Scan for the cell matching the given text and deliver its [X, Y] coordinate at center. 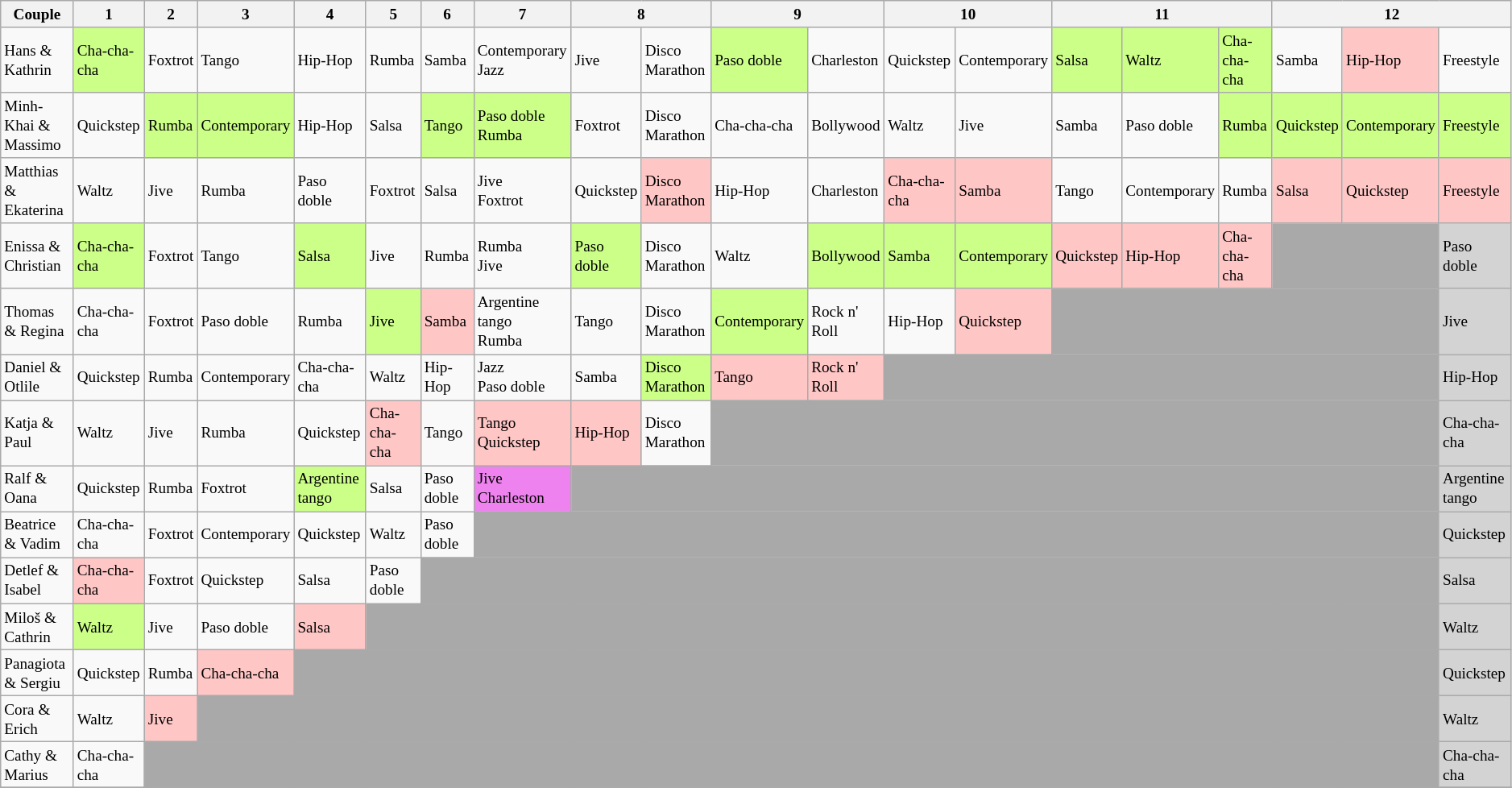
Matthias & Ekaterina [37, 190]
TangoQuickstep [522, 433]
Hans & Kathrin [37, 60]
8 [641, 15]
Daniel & Otlile [37, 377]
Beatrice & Vadim [37, 535]
Enissa & Christian [37, 256]
Argentine tangoRumba [522, 321]
Paso dobleRumba [522, 126]
Miloš & Cathrin [37, 627]
ContemporaryJazz [522, 60]
Cora & Erich [37, 719]
12 [1392, 15]
JiveFoxtrot [522, 190]
RumbaJive [522, 256]
11 [1162, 15]
9 [797, 15]
3 [246, 15]
1 [109, 15]
JazzPaso doble [522, 377]
5 [393, 15]
JiveCharleston [522, 488]
Couple [37, 15]
Panagiota & Sergiu [37, 672]
7 [522, 15]
10 [968, 15]
Minh-Khai & Massimo [37, 126]
2 [171, 15]
Detlef & Isabel [37, 580]
Thomas & Regina [37, 321]
6 [447, 15]
Ralf & Oana [37, 488]
Cathy & Marius [37, 765]
Katja & Paul [37, 433]
4 [330, 15]
